Detect which cell encompasses the target text, then output its (X, Y) center coordinate. 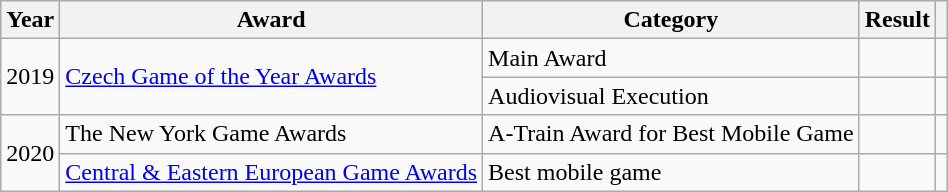
Category (672, 20)
Audiovisual Execution (672, 96)
Award (272, 20)
A-Train Award for Best Mobile Game (672, 134)
2019 (30, 77)
Main Award (672, 58)
Result (897, 20)
The New York Game Awards (272, 134)
Best mobile game (672, 172)
Year (30, 20)
2020 (30, 153)
Central & Eastern European Game Awards (272, 172)
Czech Game of the Year Awards (272, 77)
